Capture the cell that displays the provided text and extract its (X, Y) central coordinate. 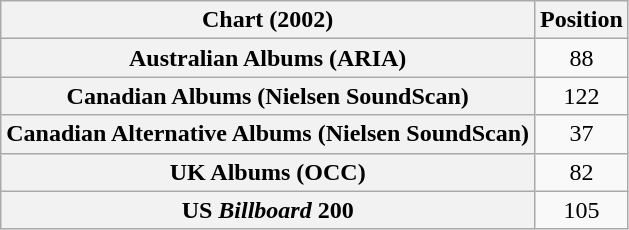
88 (582, 58)
UK Albums (OCC) (268, 172)
Chart (2002) (268, 20)
Position (582, 20)
82 (582, 172)
37 (582, 134)
Canadian Alternative Albums (Nielsen SoundScan) (268, 134)
105 (582, 210)
US Billboard 200 (268, 210)
Canadian Albums (Nielsen SoundScan) (268, 96)
Australian Albums (ARIA) (268, 58)
122 (582, 96)
